Scan for the cell matching the given text and deliver its (x, y) coordinate at center. 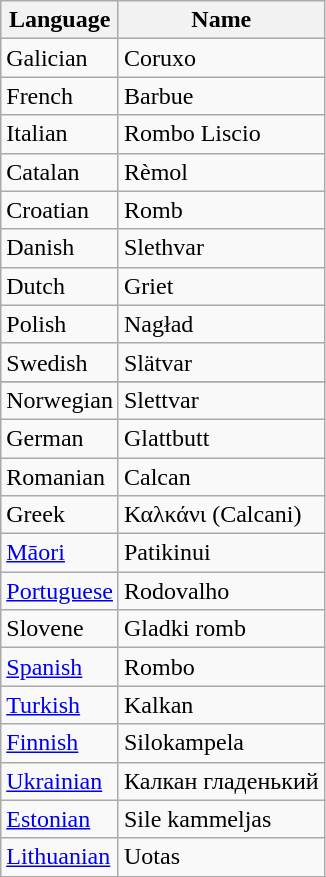
Polish (60, 324)
Norwegian (60, 400)
Rombo Liscio (221, 134)
Patikinui (221, 553)
Galician (60, 58)
French (60, 96)
Turkish (60, 705)
Kalkan (221, 705)
Glattbutt (221, 438)
Romanian (60, 477)
Estonian (60, 819)
Slovene (60, 629)
Māori (60, 553)
Finnish (60, 743)
Portuguese (60, 591)
Καλκάνι (Calcani) (221, 515)
Gladki romb (221, 629)
Sile kammeljas (221, 819)
Language (60, 20)
German (60, 438)
Name (221, 20)
Silokampela (221, 743)
Croatian (60, 210)
Greek (60, 515)
Slethvar (221, 248)
Rombo (221, 667)
Romb (221, 210)
Lithuanian (60, 857)
Ukrainian (60, 781)
Griet (221, 286)
Barbue (221, 96)
Калкан гладенький (221, 781)
Coruxo (221, 58)
Nagład (221, 324)
Italian (60, 134)
Rèmol (221, 172)
Uotas (221, 857)
Catalan (60, 172)
Slettvar (221, 400)
Swedish (60, 362)
Rodovalho (221, 591)
Dutch (60, 286)
Calcan (221, 477)
Danish (60, 248)
Spanish (60, 667)
Slätvar (221, 362)
